Detect which cell encompasses the target text, then output its (X, Y) center coordinate. 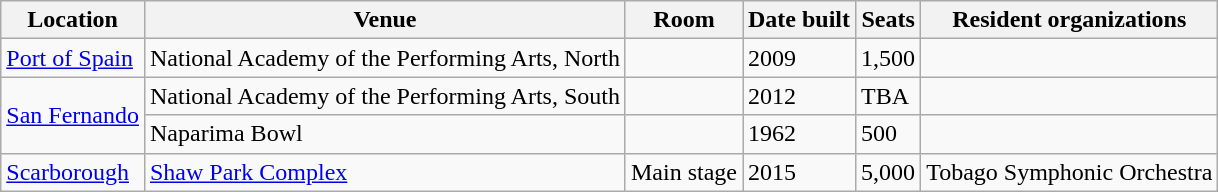
Shaw Park Complex (384, 172)
5,000 (888, 172)
Date built (798, 20)
TBA (888, 96)
Scarborough (73, 172)
2009 (798, 58)
Port of Spain (73, 58)
San Fernando (73, 115)
Room (684, 20)
National Academy of the Performing Arts, North (384, 58)
Venue (384, 20)
2012 (798, 96)
National Academy of the Performing Arts, South (384, 96)
1962 (798, 134)
Naparima Bowl (384, 134)
Main stage (684, 172)
1,500 (888, 58)
Seats (888, 20)
Location (73, 20)
Tobago Symphonic Orchestra (1070, 172)
500 (888, 134)
2015 (798, 172)
Resident organizations (1070, 20)
